Pinpoint the cell where the given text exists, returning its (x, y) midpoint coordinate. 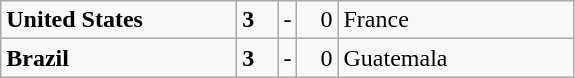
Brazil (119, 58)
Guatemala (456, 58)
France (456, 20)
United States (119, 20)
